Identify which cell holds the provided text, then report its (X, Y) central coordinate. 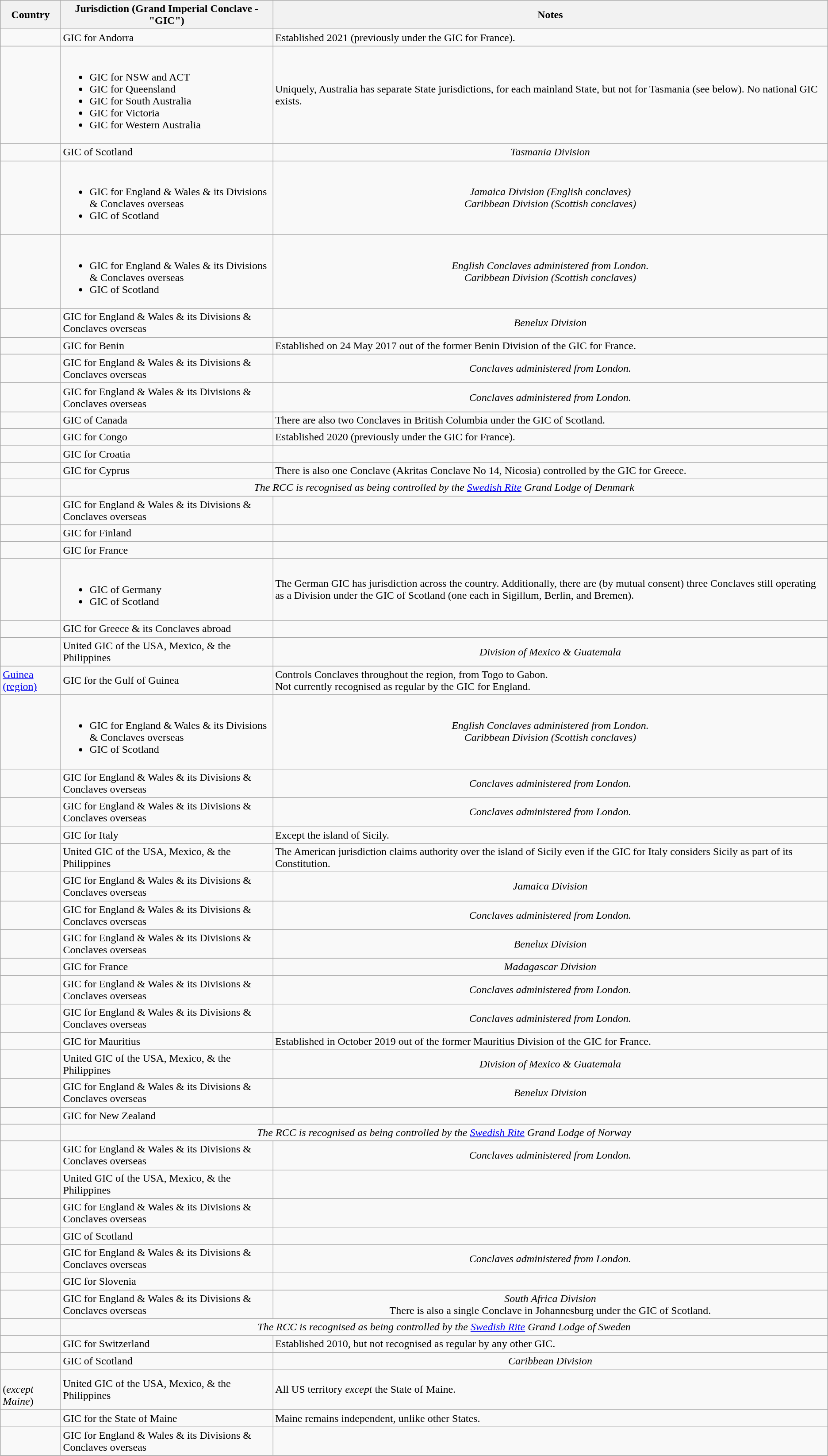
GIC for Andorra (167, 38)
Country (31, 15)
(except Maine) (31, 1390)
The RCC is recognised as being controlled by the Swedish Rite Grand Lodge of Norway (444, 1132)
GIC for the Gulf of Guinea (167, 681)
Except the island of Sicily. (550, 835)
Jamaica Division (English conclaves)Caribbean Division (Scottish conclaves) (550, 197)
South Africa DivisionThere is also a single Conclave in Johannesburg under the GIC of Scotland. (550, 1304)
Caribbean Division (550, 1361)
Tasmania Division (550, 152)
Madagascar Division (550, 967)
Uniquely, Australia has separate State jurisdictions, for each mainland State, but not for Tasmania (see below). No national GIC exists. (550, 95)
There are also two Conclaves in British Columbia under the GIC of Scotland. (550, 420)
The American jurisdiction claims authority over the island of Sicily even if the GIC for Italy considers Sicily as part of its Constitution. (550, 858)
GIC for the State of Maine (167, 1418)
GIC for Cyprus (167, 471)
Jamaica Division (550, 886)
Established on 24 May 2017 out of the former Benin Division of the GIC for France. (550, 346)
Maine remains independent, unlike other States. (550, 1418)
GIC for Benin (167, 346)
Controls Conclaves throughout the region, from Togo to Gabon.Not currently recognised as regular by the GIC for England. (550, 681)
GIC for Italy (167, 835)
GIC for Slovenia (167, 1281)
Notes (550, 15)
GIC for Greece & its Conclaves abroad (167, 629)
Established 2021 (previously under the GIC for France). (550, 38)
GIC for New Zealand (167, 1116)
Jurisdiction (Grand Imperial Conclave - "GIC") (167, 15)
All US territory except the State of Maine. (550, 1390)
The RCC is recognised as being controlled by the Swedish Rite Grand Lodge of Sweden (444, 1327)
GIC for Congo (167, 437)
Established in October 2019 out of the former Mauritius Division of the GIC for France. (550, 1041)
The RCC is recognised as being controlled by the Swedish Rite Grand Lodge of Denmark (444, 488)
GIC for NSW and ACTGIC for QueenslandGIC for South AustraliaGIC for VictoriaGIC for Western Australia (167, 95)
GIC for Finland (167, 533)
GIC for Switzerland (167, 1344)
GIC for Mauritius (167, 1041)
GIC of GermanyGIC of Scotland (167, 589)
Established 2010, but not recognised as regular by any other GIC. (550, 1344)
Guinea (region) (31, 681)
There is also one Conclave (Akritas Conclave No 14, Nicosia) controlled by the GIC for Greece. (550, 471)
Established 2020 (previously under the GIC for France). (550, 437)
GIC of Canada (167, 420)
GIC for Croatia (167, 454)
